Output the [X, Y] coordinate of the center of the cell containing the given text.  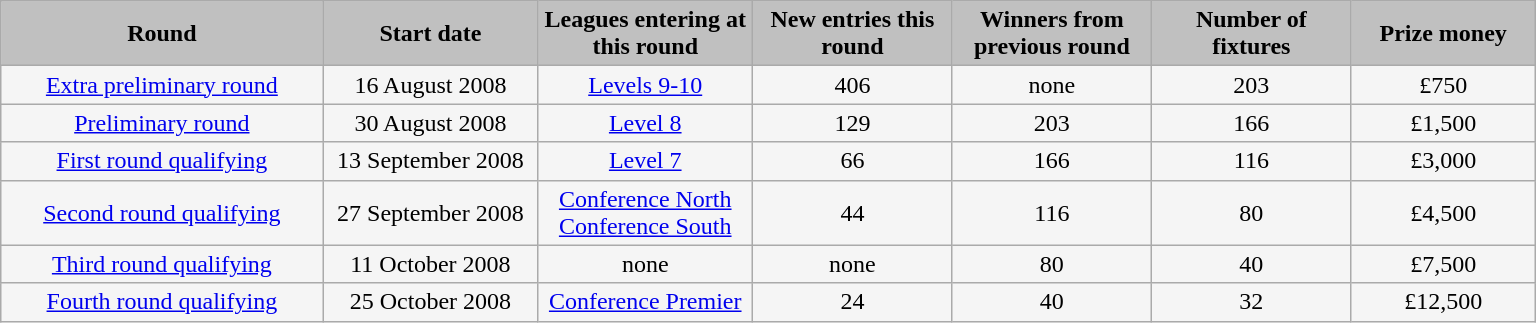
Extra preliminary round [162, 85]
Preliminary round [162, 123]
£4,500 [1443, 212]
24 [852, 302]
Number of fixtures [1252, 34]
New entries this round [852, 34]
66 [852, 161]
£7,500 [1443, 264]
Start date [430, 34]
11 October 2008 [430, 264]
£750 [1443, 85]
32 [1252, 302]
Winners from previous round [1052, 34]
£12,500 [1443, 302]
25 October 2008 [430, 302]
£1,500 [1443, 123]
Levels 9-10 [646, 85]
Round [162, 34]
Conference Premier [646, 302]
Second round qualifying [162, 212]
Level 8 [646, 123]
44 [852, 212]
27 September 2008 [430, 212]
16 August 2008 [430, 85]
Prize money [1443, 34]
Level 7 [646, 161]
406 [852, 85]
30 August 2008 [430, 123]
13 September 2008 [430, 161]
Conference NorthConference South [646, 212]
Third round qualifying [162, 264]
Fourth round qualifying [162, 302]
First round qualifying [162, 161]
Leagues entering at this round [646, 34]
£3,000 [1443, 161]
129 [852, 123]
